Detect which cell encompasses the target text, then output its (x, y) center coordinate. 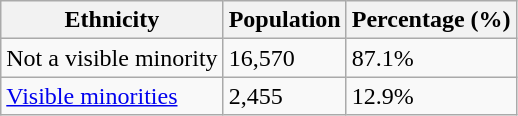
12.9% (431, 96)
Visible minorities (112, 96)
16,570 (284, 58)
Population (284, 20)
Not a visible minority (112, 58)
2,455 (284, 96)
Ethnicity (112, 20)
Percentage (%) (431, 20)
87.1% (431, 58)
